Search for the cell housing the specified text and yield its (X, Y) center coordinate. 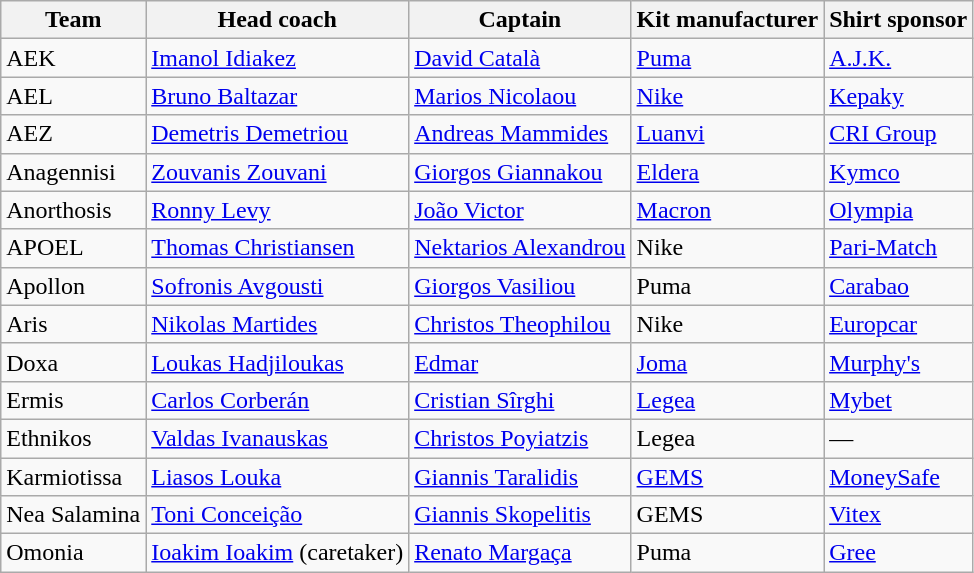
Kit manufacturer (728, 20)
Mybet (898, 400)
Anagennisi (74, 172)
Giannis Taralidis (520, 477)
Apollon (74, 286)
Zouvanis Zouvani (278, 172)
Aris (74, 324)
— (898, 438)
Karmiotissa (74, 477)
Carabao (898, 286)
David Català (520, 58)
Eldera (728, 172)
Carlos Corberán (278, 400)
Murphy's (898, 362)
Head coach (278, 20)
Vitex (898, 515)
Demetris Demetriou (278, 134)
Christos Poyiatzis (520, 438)
Marios Nicolaou (520, 96)
Shirt sponsor (898, 20)
Toni Conceição (278, 515)
A.J.K. (898, 58)
APOEL (74, 248)
Ethnikos (74, 438)
Renato Margaça (520, 553)
Omonia (74, 553)
Olympia (898, 210)
Nektarios Alexandrou (520, 248)
Andreas Mammides (520, 134)
Joma (728, 362)
Nea Salamina (74, 515)
Christos Theophilou (520, 324)
Team (74, 20)
Captain (520, 20)
Europcar (898, 324)
MoneySafe (898, 477)
Kepaky (898, 96)
Valdas Ivanauskas (278, 438)
Sofronis Avgousti (278, 286)
Giannis Skopelitis (520, 515)
Thomas Christiansen (278, 248)
CRI Group (898, 134)
Anorthosis (74, 210)
Liasos Louka (278, 477)
Giorgos Giannakou (520, 172)
Ermis (74, 400)
AEL (74, 96)
Bruno Baltazar (278, 96)
Pari-Match (898, 248)
AEK (74, 58)
Imanol Idiakez (278, 58)
Luanvi (728, 134)
Edmar (520, 362)
Doxa (74, 362)
AEZ (74, 134)
João Victor (520, 210)
Ronny Levy (278, 210)
Cristian Sîrghi (520, 400)
Nikolas Martides (278, 324)
Gree (898, 553)
Ioakim Ioakim (caretaker) (278, 553)
Loukas Hadjiloukas (278, 362)
Giorgos Vasiliou (520, 286)
Kymco (898, 172)
Macron (728, 210)
